Scan for the cell matching the given text and deliver its [x, y] coordinate at center. 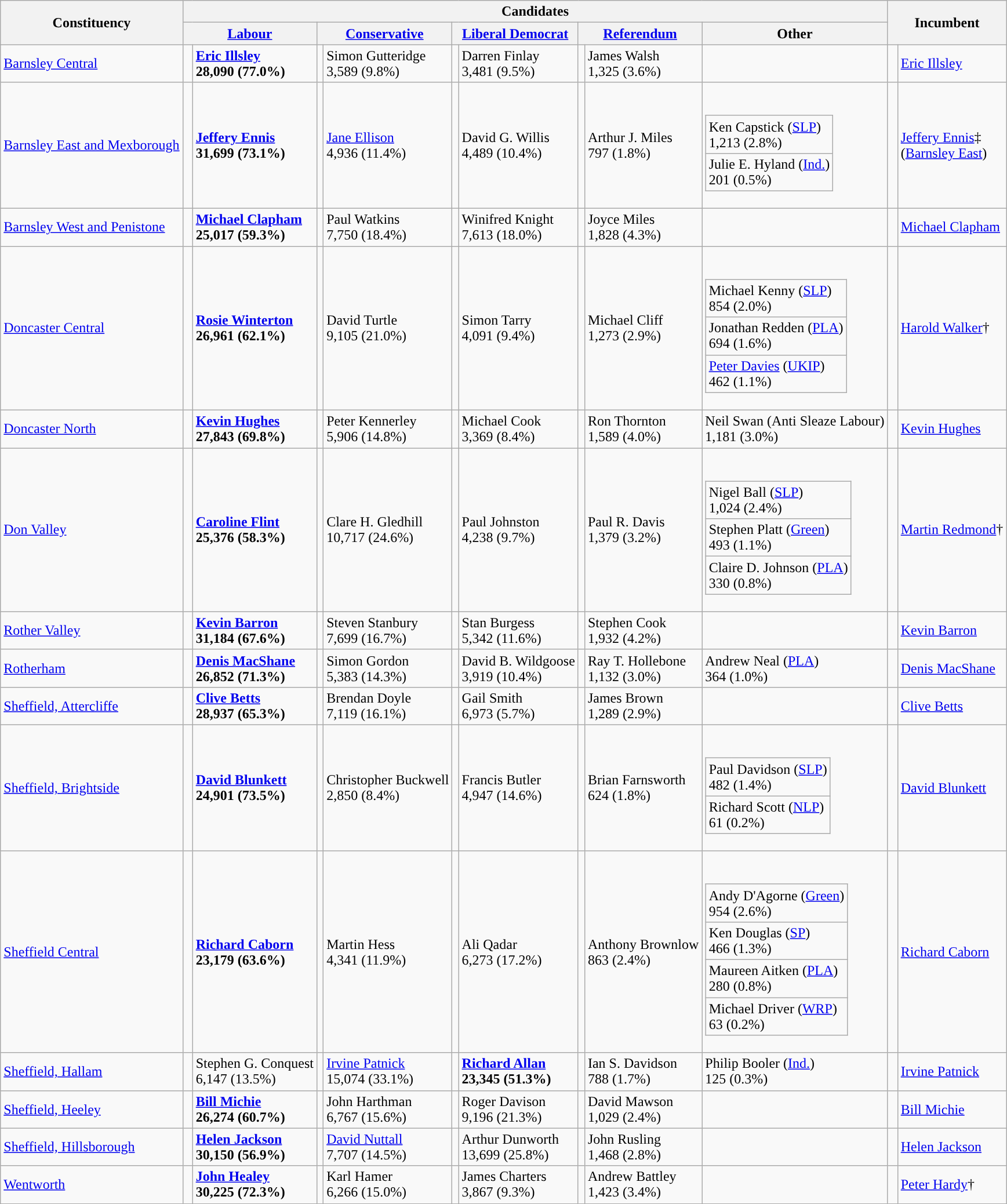
Stephen G. Conquest6,147 (13.5%) [255, 1071]
Wentworth [92, 1185]
Michael Kenny (SLP)854 (2.0%) Jonathan Redden (PLA)694 (1.6%) Peter Davies (UKIP)462 (1.1%) [795, 328]
Ron Thornton1,589 (4.0%) [643, 429]
Andy D'Agorne (Green)954 (2.6%) [777, 903]
Paul Davidson (SLP)482 (1.4%) [768, 777]
Simon Tarry4,091 (9.4%) [518, 328]
Peter Kennerley5,906 (14.8%) [388, 429]
Simon Gordon5,383 (14.3%) [388, 668]
David G. Willis4,489 (10.4%) [518, 146]
Anthony Brownlow863 (2.4%) [643, 952]
James Charters3,867 (9.3%) [518, 1185]
Richard Allan23,345 (51.3%) [518, 1071]
David Nuttall7,707 (14.5%) [388, 1147]
Don Valley [92, 530]
Julie E. Hyland (Ind.)201 (0.5%) [769, 172]
Paul R. Davis1,379 (3.2%) [643, 530]
Kevin Barron31,184 (67.6%) [255, 631]
Bill Michie [952, 1110]
Liberal Democrat [515, 34]
Richard Scott (NLP)61 (0.2%) [768, 815]
Darren Finlay3,481 (9.5%) [518, 64]
Helen Jackson30,150 (56.9%) [255, 1147]
Christopher Buckwell2,850 (8.4%) [388, 788]
Arthur Dunworth13,699 (25.8%) [518, 1147]
Constituency [92, 23]
Brian Farnsworth624 (1.8%) [643, 788]
John Harthman6,767 (15.6%) [388, 1110]
David Mawson1,029 (2.4%) [643, 1110]
Brendan Doyle7,119 (16.1%) [388, 706]
David Turtle9,105 (21.0%) [388, 328]
Karl Hamer6,266 (15.0%) [388, 1185]
Rotherham [92, 668]
James Brown1,289 (2.9%) [643, 706]
Clare H. Gledhill10,717 (24.6%) [388, 530]
Michael Clapham25,017 (59.3%) [255, 227]
Michael Cliff1,273 (2.9%) [643, 328]
Irvine Patnick15,074 (33.1%) [388, 1071]
Nigel Ball (SLP)1,024 (2.4%) [778, 500]
Clive Betts [952, 706]
David Blunkett [952, 788]
James Walsh1,325 (3.6%) [643, 64]
Rother Valley [92, 631]
David B. Wildgoose3,919 (10.4%) [518, 668]
Jeffery Ennis‡(Barnsley East) [952, 146]
Paul Watkins7,750 (18.4%) [388, 227]
Ray T. Hollebone1,132 (3.0%) [643, 668]
Denis MacShane26,852 (71.3%) [255, 668]
Michael Driver (WRP)63 (0.2%) [777, 1017]
Sheffield Central [92, 952]
Gail Smith6,973 (5.7%) [518, 706]
Jonathan Redden (PLA)694 (1.6%) [776, 336]
Claire D. Johnson (PLA)330 (0.8%) [778, 575]
Steven Stanbury7,699 (16.7%) [388, 631]
Stephen Platt (Green)493 (1.1%) [778, 538]
Denis MacShane [952, 668]
Eric Illsley [952, 64]
Ali Qadar6,273 (17.2%) [518, 952]
Doncaster North [92, 429]
Barnsley East and Mexborough [92, 146]
John Rusling1,468 (2.8%) [643, 1147]
Barnsley West and Penistone [92, 227]
Kevin Hughes [952, 429]
Sheffield, Brightside [92, 788]
Ken Capstick (SLP)1,213 (2.8%) [769, 134]
Francis Butler4,947 (14.6%) [518, 788]
Neil Swan (Anti Sleaze Labour)1,181 (3.0%) [795, 429]
Irvine Patnick [952, 1071]
Andy D'Agorne (Green)954 (2.6%) Ken Douglas (SP)466 (1.3%) Maureen Aitken (PLA)280 (0.8%) Michael Driver (WRP)63 (0.2%) [795, 952]
Candidates [535, 12]
Paul Davidson (SLP)482 (1.4%) Richard Scott (NLP)61 (0.2%) [795, 788]
Sheffield, Hallam [92, 1071]
Kevin Barron [952, 631]
Peter Davies (UKIP)462 (1.1%) [776, 373]
Michael Cook3,369 (8.4%) [518, 429]
Martin Redmond† [952, 530]
Referendum [640, 34]
Sheffield, Heeley [92, 1110]
Incumbent [947, 23]
Sheffield, Attercliffe [92, 706]
Bill Michie26,274 (60.7%) [255, 1110]
Clive Betts28,937 (65.3%) [255, 706]
Eric Illsley28,090 (77.0%) [255, 64]
Richard Caborn23,179 (63.6%) [255, 952]
Roger Davison9,196 (21.3%) [518, 1110]
Winifred Knight7,613 (18.0%) [518, 227]
Richard Caborn [952, 952]
Simon Gutteridge3,589 (9.8%) [388, 64]
Peter Hardy† [952, 1185]
Jane Ellison4,936 (11.4%) [388, 146]
David Blunkett24,901 (73.5%) [255, 788]
Jeffery Ennis31,699 (73.1%) [255, 146]
Arthur J. Miles797 (1.8%) [643, 146]
Andrew Battley1,423 (3.4%) [643, 1185]
Michael Kenny (SLP)854 (2.0%) [776, 298]
Ian S. Davidson788 (1.7%) [643, 1071]
Doncaster Central [92, 328]
Labour [249, 34]
Sheffield, Hillsborough [92, 1147]
Andrew Neal (PLA)364 (1.0%) [795, 668]
Barnsley Central [92, 64]
Paul Johnston4,238 (9.7%) [518, 530]
Maureen Aitken (PLA)280 (0.8%) [777, 979]
Martin Hess4,341 (11.9%) [388, 952]
Other [795, 34]
Rosie Winterton26,961 (62.1%) [255, 328]
Helen Jackson [952, 1147]
John Healey30,225 (72.3%) [255, 1185]
Stephen Cook1,932 (4.2%) [643, 631]
Caroline Flint25,376 (58.3%) [255, 530]
Philip Booler (Ind.)125 (0.3%) [795, 1071]
Michael Clapham [952, 227]
Stan Burgess5,342 (11.6%) [518, 631]
Nigel Ball (SLP)1,024 (2.4%) Stephen Platt (Green)493 (1.1%) Claire D. Johnson (PLA)330 (0.8%) [795, 530]
Kevin Hughes27,843 (69.8%) [255, 429]
Conservative [385, 34]
Ken Douglas (SP)466 (1.3%) [777, 940]
Ken Capstick (SLP)1,213 (2.8%) Julie E. Hyland (Ind.)201 (0.5%) [795, 146]
Joyce Miles1,828 (4.3%) [643, 227]
Harold Walker† [952, 328]
